Search for the cell housing the specified text and yield its (X, Y) center coordinate. 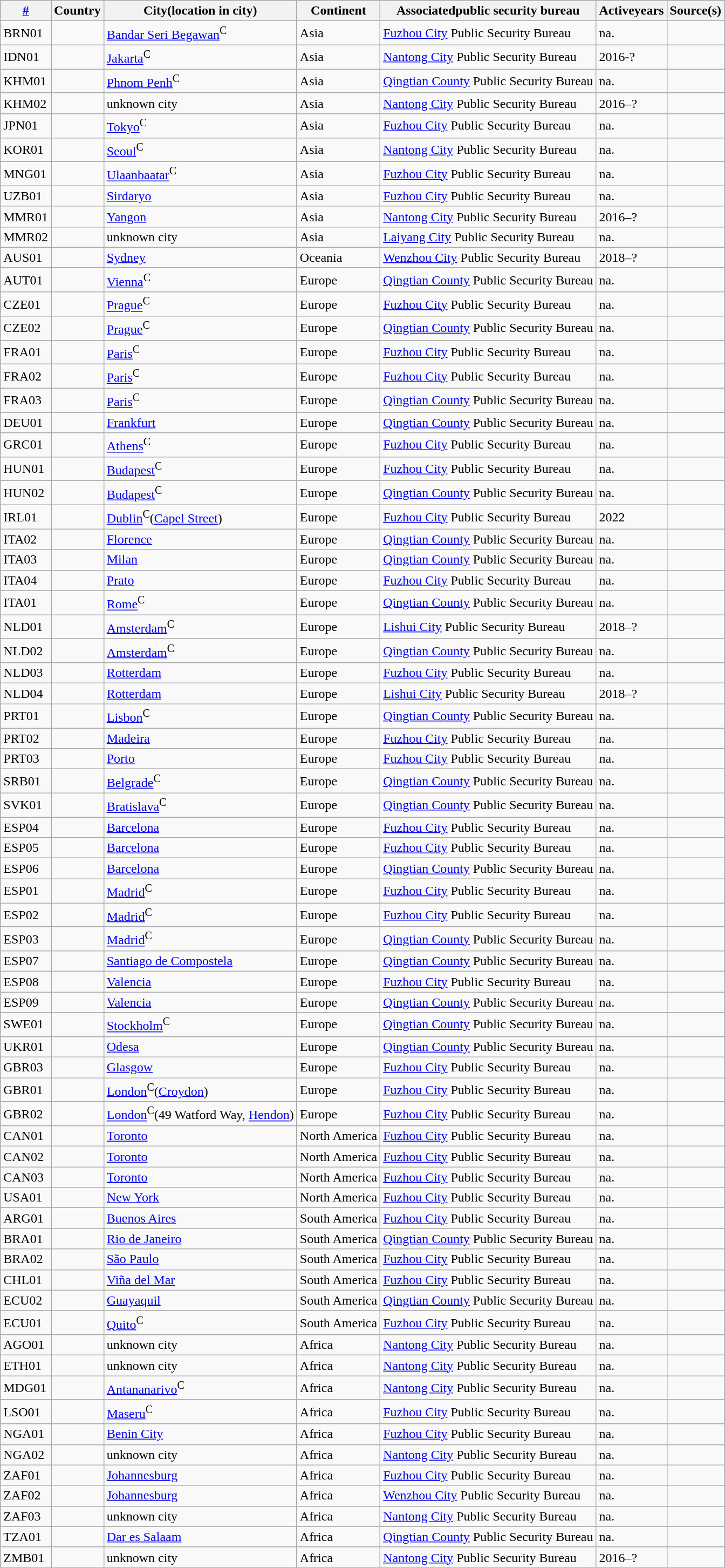
New York (200, 1198)
NLD02 (26, 651)
Guayaquil (200, 1300)
Country (77, 11)
PRT03 (26, 759)
Odesa (200, 1047)
City(location in city) (200, 11)
CAN02 (26, 1157)
ITA02 (26, 539)
São Paulo (200, 1259)
AUS01 (26, 257)
NLD03 (26, 673)
BRN01 (26, 33)
Buenos Aires (200, 1218)
ESP01 (26, 891)
Dar es Salaam (200, 1537)
ESP09 (26, 1002)
MDG01 (26, 1388)
CZE02 (26, 328)
ESP08 (26, 982)
UKR01 (26, 1047)
ESP07 (26, 961)
Florence (200, 539)
GBR01 (26, 1090)
Madeira (200, 738)
JPN01 (26, 126)
NLD01 (26, 627)
Rio de Janeiro (200, 1239)
UZB01 (26, 196)
TokyoC (200, 126)
BRA01 (26, 1239)
ESP04 (26, 827)
ESP03 (26, 939)
MaseruC (200, 1412)
ARG01 (26, 1218)
BelgradeC (200, 782)
TZA01 (26, 1537)
SVK01 (26, 805)
ZAF02 (26, 1496)
KHM02 (26, 103)
Milan (200, 560)
KOR01 (26, 150)
ECU02 (26, 1300)
2016-? (631, 57)
BRA02 (26, 1259)
CHL01 (26, 1280)
MNG01 (26, 174)
ESP02 (26, 915)
SeoulC (200, 150)
ViennaC (200, 280)
DublinC(Capel Street) (200, 517)
AUT01 (26, 280)
QuitoC (200, 1322)
MMR02 (26, 237)
Prato (200, 580)
ZAF01 (26, 1475)
ZAF03 (26, 1516)
Viña del Mar (200, 1280)
PRT02 (26, 738)
USA01 (26, 1198)
SWE01 (26, 1024)
Sirdaryo (200, 196)
Associatedpublic security bureau (488, 11)
FRA02 (26, 377)
ETH01 (26, 1366)
# (26, 11)
RomeC (200, 602)
Activeyears (631, 11)
LSO01 (26, 1412)
Benin City (200, 1434)
BratislavaC (200, 805)
FRA03 (26, 401)
ZMB01 (26, 1557)
Bandar Seri BegawanC (200, 33)
NGA01 (26, 1434)
DEU01 (26, 423)
NLD04 (26, 694)
GRC01 (26, 445)
CAN03 (26, 1177)
KHM01 (26, 81)
Glasgow (200, 1067)
Santiago de Compostela (200, 961)
ITA03 (26, 560)
2022 (631, 517)
IDN01 (26, 57)
Porto (200, 759)
AntananarivoC (200, 1388)
Sydney (200, 257)
FRA01 (26, 352)
PRT01 (26, 716)
LondonC(49 Watford Way, Hendon) (200, 1114)
Oceania (338, 257)
AGO01 (26, 1345)
JakartaC (200, 57)
GBR03 (26, 1067)
SRB01 (26, 782)
UlaanbaatarC (200, 174)
CZE01 (26, 304)
Laiyang City Public Security Bureau (488, 237)
Phnom PenhC (200, 81)
LondonC(Croydon) (200, 1090)
HUN01 (26, 469)
IRL01 (26, 517)
ITA01 (26, 602)
ESP06 (26, 868)
Yangon (200, 216)
AthensC (200, 445)
LisbonC (200, 716)
ECU01 (26, 1322)
GBR02 (26, 1114)
StockholmC (200, 1024)
ITA04 (26, 580)
MMR01 (26, 216)
Frankfurt (200, 423)
Continent (338, 11)
CAN01 (26, 1136)
NGA02 (26, 1455)
Source(s) (696, 11)
HUN02 (26, 493)
ESP05 (26, 848)
